Detect which cell encompasses the target text, then output its (X, Y) center coordinate. 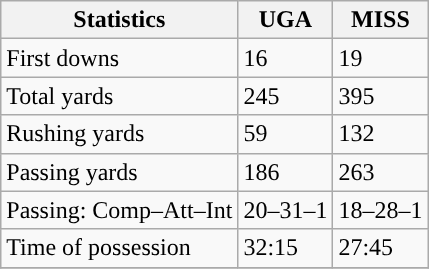
Passing: Comp–Att–Int (120, 210)
263 (380, 172)
Passing yards (120, 172)
186 (286, 172)
27:45 (380, 248)
UGA (286, 20)
132 (380, 134)
Statistics (120, 20)
19 (380, 58)
Time of possession (120, 248)
18–28–1 (380, 210)
20–31–1 (286, 210)
32:15 (286, 248)
Total yards (120, 96)
395 (380, 96)
MISS (380, 20)
16 (286, 58)
Rushing yards (120, 134)
245 (286, 96)
First downs (120, 58)
59 (286, 134)
